Search for the cell housing the specified text and yield its [X, Y] center coordinate. 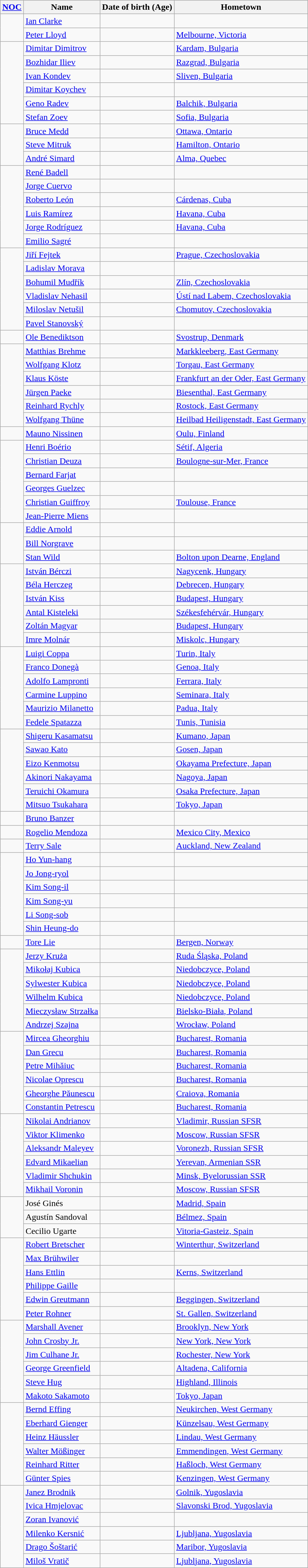
Georges Guelzec [62, 488]
Heinz Häussler [62, 1437]
Agustín Sandoval [62, 1217]
Ole Benediktson [62, 337]
Max Brühwiler [62, 1258]
Dan Grecu [62, 1052]
Cárdenas, Cuba [241, 200]
Ruda Śląska, Poland [241, 956]
Robert Bretscher [62, 1244]
Rogelio Mendoza [62, 832]
Edvard Mikaelian [62, 1162]
Miskolc, Hungary [241, 640]
Beggingen, Switzerland [241, 1300]
Pavel Stanovský [62, 323]
Vladislav Nehasil [62, 296]
Sétif, Algeria [241, 447]
Mikhail Voronin [62, 1189]
Peter Lloyd [62, 35]
Emmendingen, West Germany [241, 1451]
Jerzy Kruża [62, 956]
Matthias Brehme [62, 351]
Székesfehérvár, Hungary [241, 612]
Künzelsau, West Germany [241, 1423]
Haßloch, West Germany [241, 1464]
Steve Hug [62, 1382]
Hans Ettlin [62, 1272]
Mauno Nissinen [62, 433]
Eddie Arnold [62, 530]
Reinhard Rychly [62, 406]
Jim Culhane Jr. [62, 1355]
Fedele Spatazza [62, 722]
Vladimir, Russian SFSR [241, 1121]
Makoto Sakamoto [62, 1396]
Mikołaj Kubica [62, 969]
Zlín, Czechoslovakia [241, 282]
Bruce Medd [62, 131]
Mieczysław Strzałka [62, 1011]
Bruno Banzer [62, 818]
Markkleeberg, East Germany [241, 351]
Sofia, Bulgaria [241, 117]
Wrocław, Poland [241, 1024]
Voronezh, Russian SFSR [241, 1148]
Zoran Ivanović [62, 1520]
Torgau, East Germany [241, 364]
Kenzingen, West Germany [241, 1478]
Bielsko-Biała, Poland [241, 1011]
José Ginés [62, 1203]
Cecilio Ugarte [62, 1231]
Mircea Gheorghiu [62, 1038]
Stefan Zoev [62, 117]
Andrzej Szajna [62, 1024]
Bolton upon Dearne, England [241, 557]
Okayama Prefecture, Japan [241, 763]
Biesenthal, East Germany [241, 392]
André Simard [62, 158]
Wolfgang Thüne [62, 420]
Mexico City, Mexico [241, 832]
Stan Wild [62, 557]
Bohumil Mudřík [62, 282]
Walter Mößinger [62, 1451]
Nagoya, Japan [241, 777]
George Greenfield [62, 1368]
Ivica Hmjelovac [62, 1506]
Gosen, Japan [241, 750]
Emilio Sagré [62, 241]
Highland, Illinois [241, 1382]
Svostrup, Denmark [241, 337]
Franco Donegà [62, 667]
Ivan Kondev [62, 76]
István Kiss [62, 598]
Milenko Kersnić [62, 1533]
Melbourne, Victoria [241, 35]
Ho Yun-hang [62, 860]
Seminara, Italy [241, 695]
Balchik, Bulgaria [241, 103]
Bergen, Norway [241, 942]
Reinhard Ritter [62, 1464]
Debrecen, Hungary [241, 584]
Kerns, Switzerland [241, 1272]
Yerevan, Armenian SSR [241, 1162]
Ottawa, Ontario [241, 131]
Minsk, Byelorussian SSR [241, 1176]
Name [62, 7]
Brooklyn, New York [241, 1327]
Kardam, Bulgaria [241, 48]
Terry Sale [62, 846]
Nagycenk, Hungary [241, 571]
Auckland, New Zealand [241, 846]
Toulouse, France [241, 502]
Chomutov, Czechoslovakia [241, 310]
Jorge Rodríguez [62, 227]
Lindau, West Germany [241, 1437]
Neukirchen, West Germany [241, 1409]
Slavonski Brod, Yugoslavia [241, 1506]
Petre Mihăiuc [62, 1066]
Antal Kisteleki [62, 612]
Jo Jong-ryol [62, 873]
Zoltán Magyar [62, 626]
Madrid, Spain [241, 1203]
Maribor, Yugoslavia [241, 1547]
Constantin Petrescu [62, 1107]
Wilhelm Kubica [62, 997]
Osaka Prefecture, Japan [241, 791]
New York, New York [241, 1341]
Genoa, Italy [241, 667]
Ferrara, Italy [241, 681]
Rostock, East Germany [241, 406]
Bernard Farjat [62, 475]
Edwin Greutmann [62, 1300]
Klaus Köste [62, 378]
Date of birth (Age) [137, 7]
Shin Heung-do [62, 928]
Christian Deuza [62, 461]
NOC [12, 7]
Li Song-sob [62, 915]
René Badell [62, 172]
Henri Boério [62, 447]
Jiří Fejtek [62, 255]
Philippe Gaille [62, 1286]
Heilbad Heiligenstadt, East Germany [241, 420]
Peter Rohner [62, 1313]
Kumano, Japan [241, 736]
Günter Spies [62, 1478]
István Bérczi [62, 571]
Padua, Italy [241, 708]
Razgrad, Bulgaria [241, 62]
Oulu, Finland [241, 433]
Boulogne-sur-Mer, France [241, 461]
Bélmez, Spain [241, 1217]
Kim Song-il [62, 887]
Mitsuo Tsukahara [62, 804]
Gheorghe Păunescu [62, 1093]
Bernd Effing [62, 1409]
Marshall Avener [62, 1327]
Janez Brodnik [62, 1492]
Dimitar Dimitrov [62, 48]
Béla Herczeg [62, 584]
Turin, Italy [241, 653]
Winterthur, Switzerland [241, 1244]
Tore Lie [62, 942]
Luigi Coppa [62, 653]
Rochester, New York [241, 1355]
Nicolae Oprescu [62, 1080]
John Crosby Jr. [62, 1341]
Jean-Pierre Miens [62, 516]
Bill Norgrave [62, 543]
Maurizio Milanetto [62, 708]
Christian Guiffroy [62, 502]
Drago Šoštarić [62, 1547]
Shigeru Kasamatsu [62, 736]
Ian Clarke [62, 21]
Imre Molnár [62, 640]
Altadena, California [241, 1368]
Eizo Kenmotsu [62, 763]
Geno Radev [62, 103]
Kim Song-yu [62, 901]
Adolfo Lampronti [62, 681]
Alma, Quebec [241, 158]
Luis Ramírez [62, 213]
Jürgen Paeke [62, 392]
Sawao Kato [62, 750]
Nikolai Andrianov [62, 1121]
Prague, Czechoslovakia [241, 255]
Jorge Cuervo [62, 186]
Sliven, Bulgaria [241, 76]
Akinori Nakayama [62, 777]
Teruichi Okamura [62, 791]
Eberhard Gienger [62, 1423]
Vitoria-Gasteiz, Spain [241, 1231]
Sylwester Kubica [62, 983]
Viktor Klimenko [62, 1135]
Hometown [241, 7]
Hamilton, Ontario [241, 144]
Miloslav Netušil [62, 310]
Steve Mitruk [62, 144]
Golnik, Yugoslavia [241, 1492]
Carmine Luppino [62, 695]
Frankfurt an der Oder, East Germany [241, 378]
Wolfgang Klotz [62, 364]
Ústí nad Labem, Czechoslovakia [241, 296]
Dimitar Koychev [62, 90]
Craiova, Romania [241, 1093]
Ladislav Morava [62, 268]
Miloš Vratič [62, 1561]
St. Gallen, Switzerland [241, 1313]
Vladimir Shchukin [62, 1176]
Bozhidar Iliev [62, 62]
Roberto León [62, 200]
Aleksandr Maleyev [62, 1148]
Tunis, Tunisia [241, 722]
